From the cell containing the given text, extract its center point as (X, Y) coordinate. 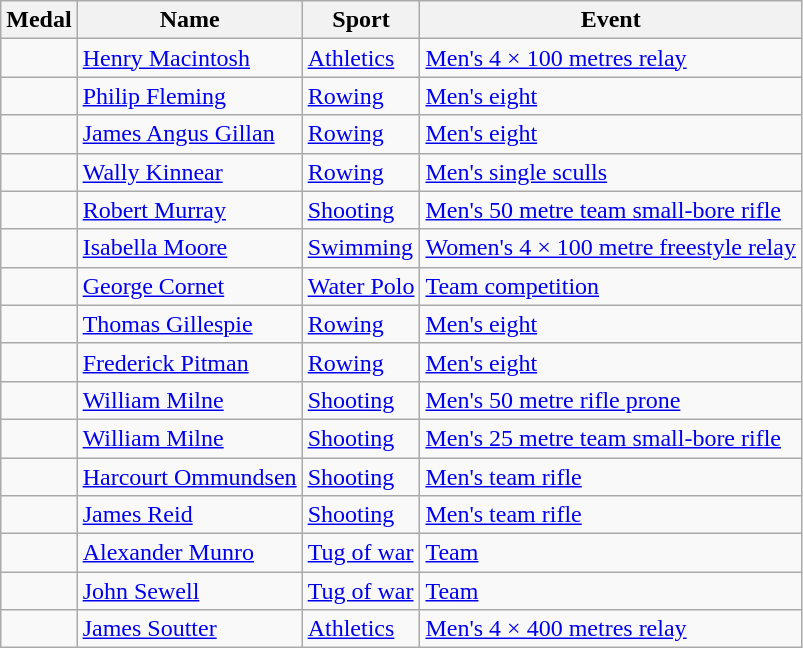
Philip Fleming (190, 96)
Team competition (611, 286)
Men's 25 metre team small-bore rifle (611, 438)
Sport (361, 20)
Medal (39, 20)
Harcourt Ommundsen (190, 477)
Event (611, 20)
Robert Murray (190, 210)
John Sewell (190, 591)
Men's 50 metre rifle prone (611, 400)
Name (190, 20)
Frederick Pitman (190, 362)
Wally Kinnear (190, 172)
Thomas Gillespie (190, 324)
James Reid (190, 515)
Swimming (361, 248)
Men's 4 × 100 metres relay (611, 58)
James Angus Gillan (190, 134)
Henry Macintosh (190, 58)
Isabella Moore (190, 248)
James Soutter (190, 629)
Men's 4 × 400 metres relay (611, 629)
Alexander Munro (190, 553)
Men's single sculls (611, 172)
Water Polo (361, 286)
Men's 50 metre team small-bore rifle (611, 210)
Women's 4 × 100 metre freestyle relay (611, 248)
George Cornet (190, 286)
